Determine the [X, Y] coordinate at the center of the cell enclosing the given text.  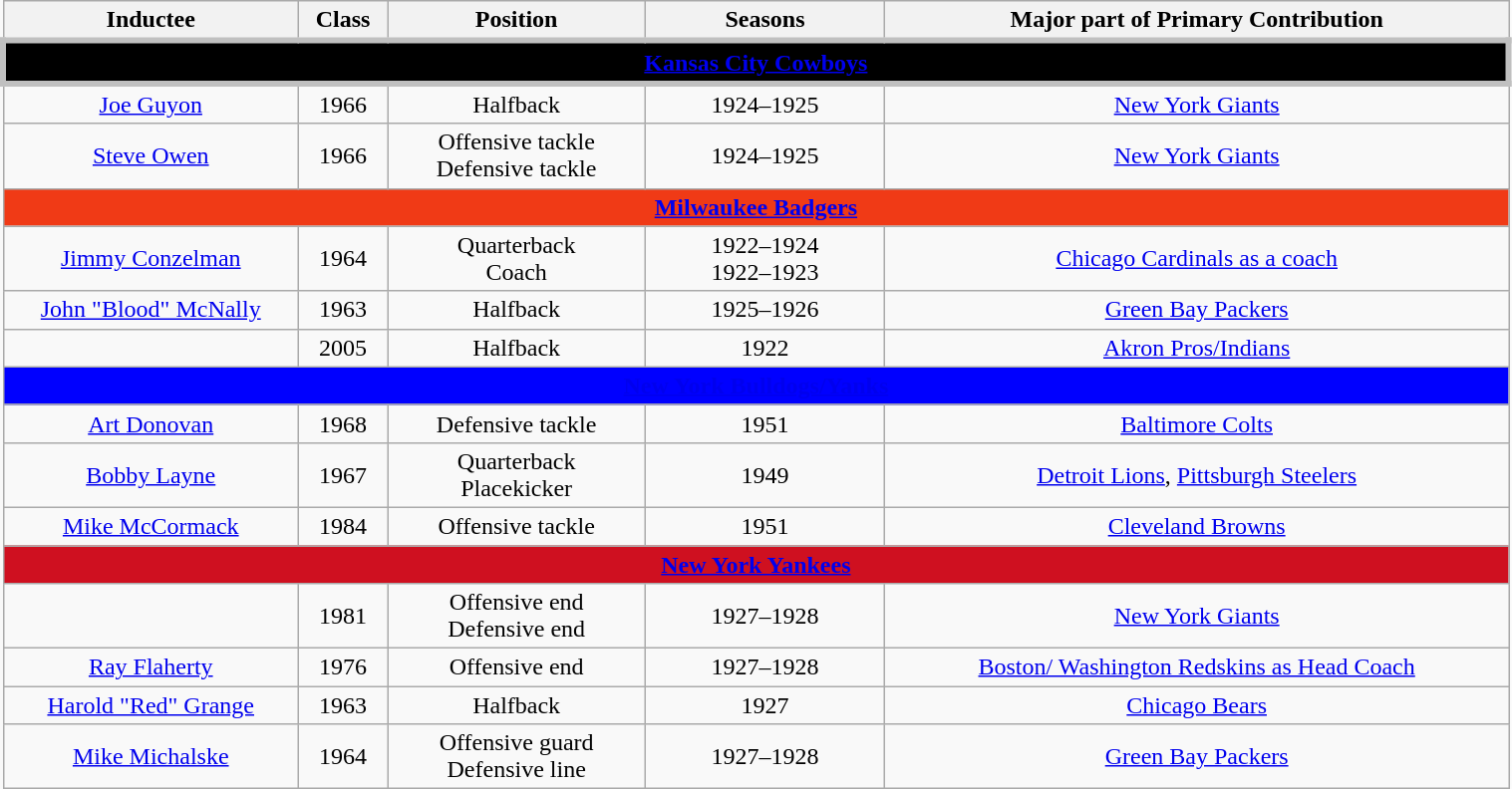
1949 [765, 474]
1922 [765, 348]
1984 [343, 526]
Position [516, 21]
New York Bulldogs/Yanks [756, 386]
Cleveland Browns [1197, 526]
Chicago Bears [1197, 705]
Inductee [151, 21]
1922–19241922–1923 [765, 259]
Mike McCormack [151, 526]
Offensive end Defensive end [516, 616]
Offensive tackleDefensive tackle [516, 155]
Milwaukee Badgers [756, 207]
Bobby Layne [151, 474]
John "Blood" McNally [151, 310]
2005 [343, 348]
Offensive end [516, 667]
Defensive tackle [516, 423]
Ray Flaherty [151, 667]
Art Donovan [151, 423]
Mike Michalske [151, 757]
QuarterbackCoach [516, 259]
Akron Pros/Indians [1197, 348]
1976 [343, 667]
Chicago Cardinals as a coach [1197, 259]
1968 [343, 423]
Seasons [765, 21]
New York Yankees [756, 565]
Offensive tackle [516, 526]
1967 [343, 474]
Offensive guardDefensive line [516, 757]
1925–1926 [765, 310]
1981 [343, 616]
Baltimore Colts [1197, 423]
1927 [765, 705]
Kansas City Cowboys [756, 62]
Boston/ Washington Redskins as Head Coach [1197, 667]
Class [343, 21]
Joe Guyon [151, 104]
Harold "Red" Grange [151, 705]
Quarterback Placekicker [516, 474]
Detroit Lions, Pittsburgh Steelers [1197, 474]
Steve Owen [151, 155]
Major part of Primary Contribution [1197, 21]
Jimmy Conzelman [151, 259]
